Search for the cell housing the specified text and yield its (x, y) center coordinate. 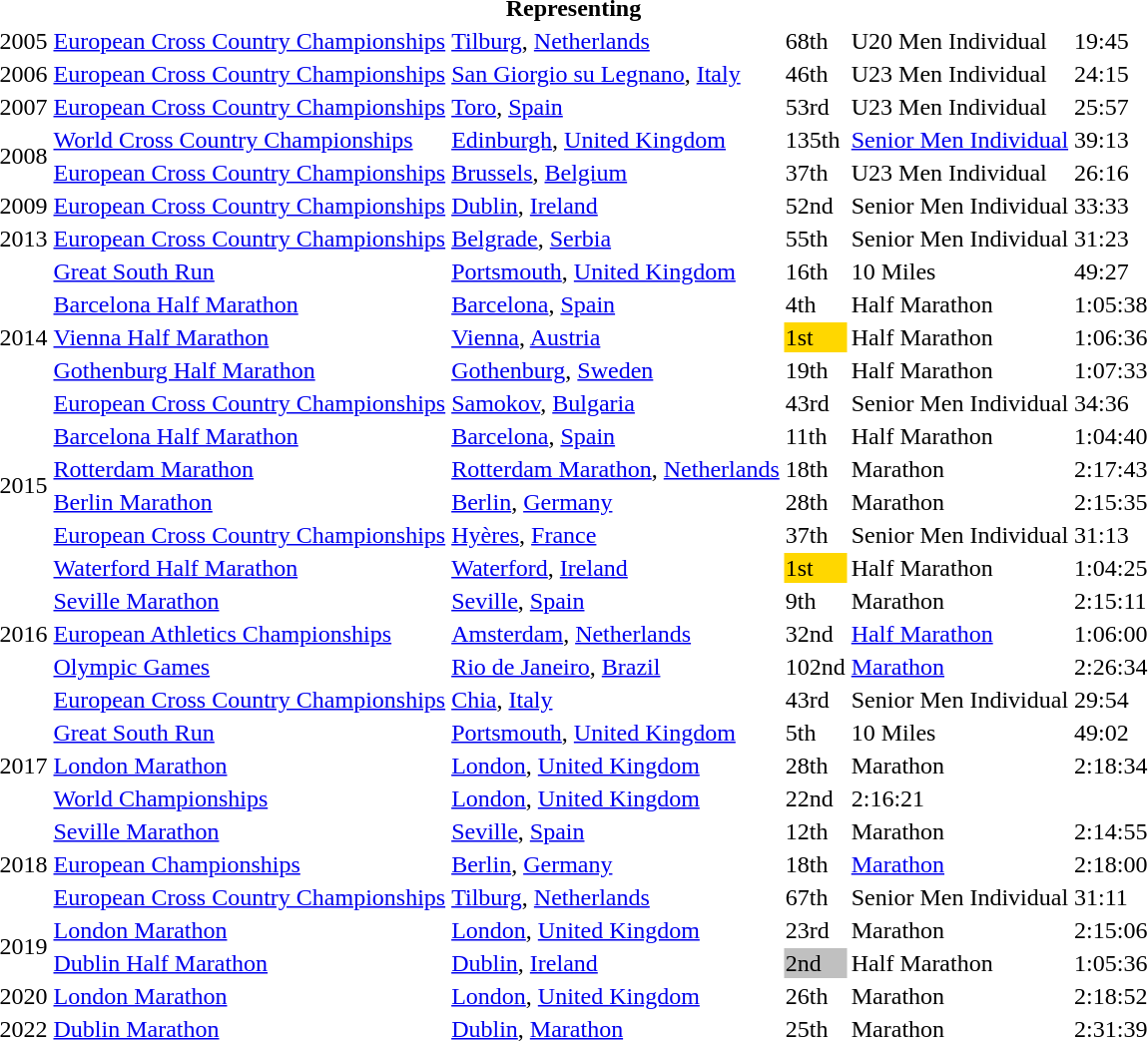
26th (815, 996)
53rd (815, 107)
135th (815, 140)
55th (815, 239)
22nd (815, 798)
World Championships (250, 798)
Rotterdam Marathon, Netherlands (616, 469)
Vienna Half Marathon (250, 337)
32nd (815, 634)
23rd (815, 930)
European Championships (250, 864)
Gothenburg, Sweden (616, 370)
102nd (815, 667)
11th (815, 436)
Amsterdam, Netherlands (616, 634)
Gothenburg Half Marathon (250, 370)
U20 Men Individual (959, 41)
68th (815, 41)
Rotterdam Marathon (250, 469)
Rio de Janeiro, Brazil (616, 667)
52nd (815, 206)
Vienna, Austria (616, 337)
19th (815, 370)
European Athletics Championships (250, 634)
9th (815, 601)
16th (815, 271)
San Giorgio su Legnano, Italy (616, 74)
46th (815, 74)
World Cross Country Championships (250, 140)
2:16:21 (959, 798)
4th (815, 304)
Waterford Half Marathon (250, 568)
5th (815, 733)
Toro, Spain (616, 107)
Berlin Marathon (250, 502)
2nd (815, 963)
Waterford, Ireland (616, 568)
Olympic Games (250, 667)
Hyères, France (616, 535)
Samokov, Bulgaria (616, 403)
67th (815, 897)
12th (815, 831)
Dublin Half Marathon (250, 963)
Edinburgh, United Kingdom (616, 140)
Brussels, Belgium (616, 173)
Belgrade, Serbia (616, 239)
Chia, Italy (616, 700)
